Find where the given text appears and provide that cell's center as (X, Y) coordinate. 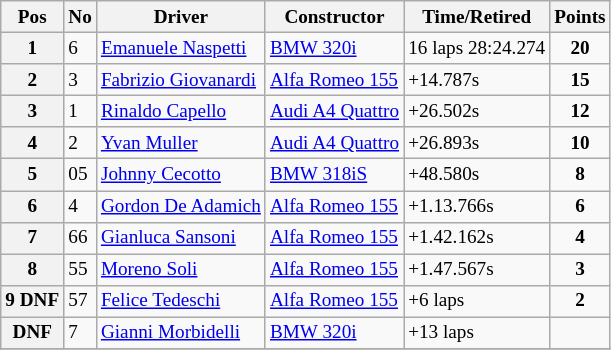
Gordon De Adamich (180, 206)
Emanuele Naspetti (180, 48)
Moreno Soli (180, 270)
Pos (32, 17)
+26.893s (477, 143)
DNF (32, 333)
12 (580, 111)
Gianluca Sansoni (180, 238)
+6 laps (477, 301)
Rinaldo Capello (180, 111)
+1.47.567s (477, 270)
9 DNF (32, 301)
15 (580, 80)
+48.580s (477, 175)
Fabrizio Giovanardi (180, 80)
Felice Tedeschi (180, 301)
5 (32, 175)
66 (80, 238)
10 (580, 143)
Johnny Cecotto (180, 175)
No (80, 17)
57 (80, 301)
Driver (180, 17)
20 (580, 48)
+13 laps (477, 333)
+26.502s (477, 111)
Gianni Morbidelli (180, 333)
55 (80, 270)
05 (80, 175)
Time/Retired (477, 17)
BMW 318iS (334, 175)
+1.42.162s (477, 238)
+14.787s (477, 80)
16 laps 28:24.274 (477, 48)
+1.13.766s (477, 206)
Constructor (334, 17)
Yvan Muller (180, 143)
Points (580, 17)
